Pinpoint the cell where the given text exists, returning its [X, Y] midpoint coordinate. 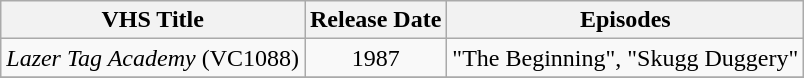
1987 [375, 58]
VHS Title [153, 20]
"The Beginning", "Skugg Duggery" [626, 58]
Lazer Tag Academy (VC1088) [153, 58]
Episodes [626, 20]
Release Date [375, 20]
